Scan for the cell matching the given text and deliver its (X, Y) coordinate at center. 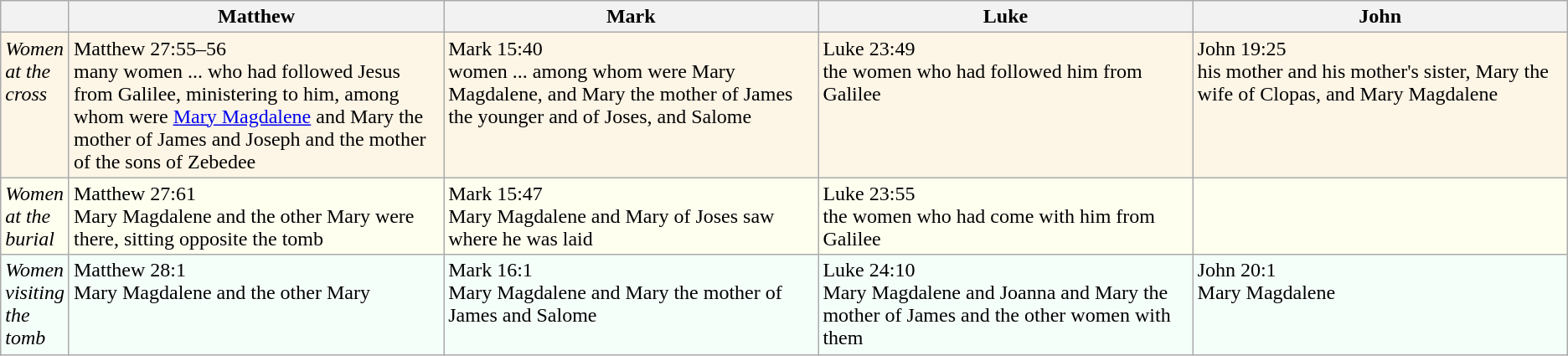
Mark 15:40women ... among whom were Mary Magdalene, and Mary the mother of James the younger and of Joses, and Salome (632, 106)
Matthew (256, 17)
Luke 24:10Mary Magdalene and Joanna and Mary the mother of James and the other women with them (1005, 305)
Women visiting the tomb (35, 305)
Luke (1005, 17)
Women at the burial (35, 216)
John 19:25his mother and his mother's sister, Mary the wife of Clopas, and Mary Magdalene (1380, 106)
Women at the cross (35, 106)
Mark (632, 17)
Luke 23:55the women who had come with him from Galilee (1005, 216)
Mark 16:1Mary Magdalene and Mary the mother of James and Salome (632, 305)
Matthew 28:1Mary Magdalene and the other Mary (256, 305)
John (1380, 17)
Mark 15:47Mary Magdalene and Mary of Joses saw where he was laid (632, 216)
John 20:1Mary Magdalene (1380, 305)
Luke 23:49the women who had followed him from Galilee (1005, 106)
Matthew 27:61Mary Magdalene and the other Mary were there, sitting opposite the tomb (256, 216)
